Pinpoint the cell where the given text exists, returning its (x, y) midpoint coordinate. 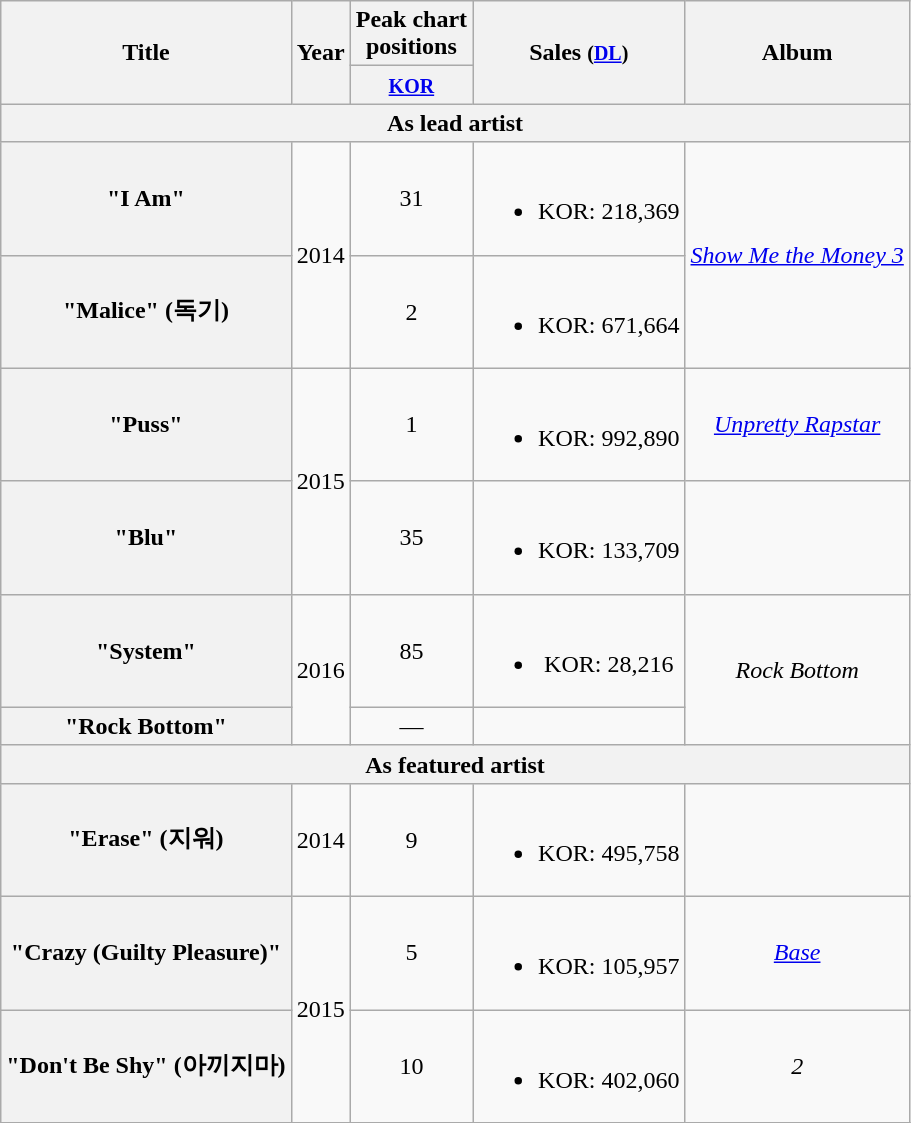
1 (411, 424)
KOR (411, 85)
Unpretty Rapstar (797, 424)
"Malice" (독기) (146, 312)
KOR: 671,664 (579, 312)
Sales (DL) (579, 52)
KOR: 28,216 (579, 650)
"Blu" (146, 538)
35 (411, 538)
KOR: 133,709 (579, 538)
As featured artist (456, 764)
31 (411, 198)
As lead artist (456, 123)
"I Am" (146, 198)
9 (411, 840)
Peak chart positions (411, 34)
2016 (320, 670)
KOR: 495,758 (579, 840)
KOR: 992,890 (579, 424)
— (411, 726)
"Erase" (지워) (146, 840)
KOR: 218,369 (579, 198)
"Crazy (Guilty Pleasure)" (146, 952)
"Puss" (146, 424)
"Don't Be Shy" (아끼지마) (146, 1066)
Year (320, 52)
5 (411, 952)
KOR: 105,957 (579, 952)
"Rock Bottom" (146, 726)
Title (146, 52)
Base (797, 952)
"System" (146, 650)
Show Me the Money 3 (797, 255)
Album (797, 52)
85 (411, 650)
Rock Bottom (797, 670)
10 (411, 1066)
KOR: 402,060 (579, 1066)
